Extract the (x, y) coordinate from the center of the cell holding the provided text.  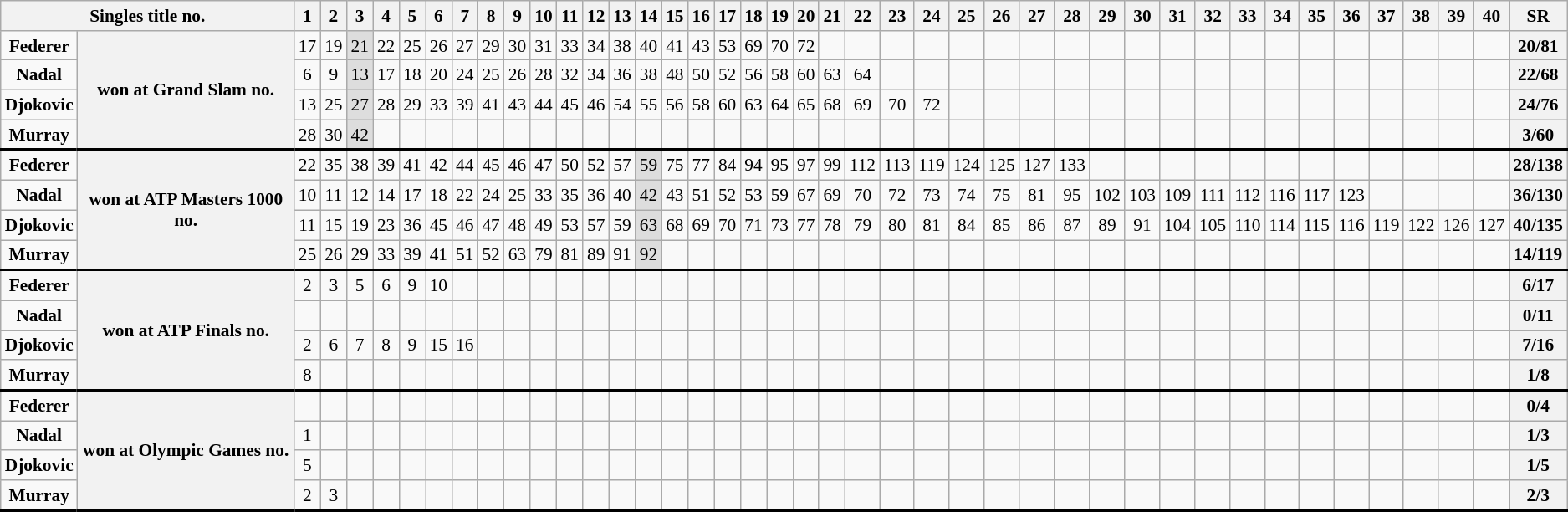
49 (544, 225)
1/3 (1539, 436)
20/81 (1539, 46)
78 (831, 225)
133 (1072, 165)
14/119 (1539, 255)
SR (1539, 16)
0/11 (1539, 315)
40/135 (1539, 225)
105 (1213, 225)
99 (831, 165)
115 (1316, 225)
92 (649, 255)
103 (1142, 196)
85 (1002, 225)
won at Olympic Games no. (186, 451)
104 (1177, 225)
113 (896, 165)
36/130 (1539, 196)
7/16 (1539, 346)
125 (1002, 165)
won at Grand Slam no. (186, 90)
0/4 (1539, 406)
86 (1037, 225)
54 (622, 105)
3/60 (1539, 135)
123 (1351, 196)
87 (1072, 225)
22/68 (1539, 75)
Singles title no. (147, 16)
won at ATP Finals no. (186, 330)
126 (1456, 225)
67 (806, 196)
6/17 (1539, 285)
122 (1421, 225)
4 (386, 16)
110 (1248, 225)
1/8 (1539, 375)
37 (1387, 16)
28/138 (1539, 165)
124 (967, 165)
65 (806, 105)
55 (649, 105)
won at ATP Masters 1000 no. (186, 210)
102 (1107, 196)
111 (1213, 196)
74 (967, 196)
94 (753, 165)
114 (1281, 225)
71 (753, 225)
1/5 (1539, 465)
109 (1177, 196)
97 (806, 165)
24/76 (1539, 105)
2/3 (1539, 495)
80 (896, 225)
117 (1316, 196)
